Extract the [x, y] coordinate from the center of the cell holding the provided text.  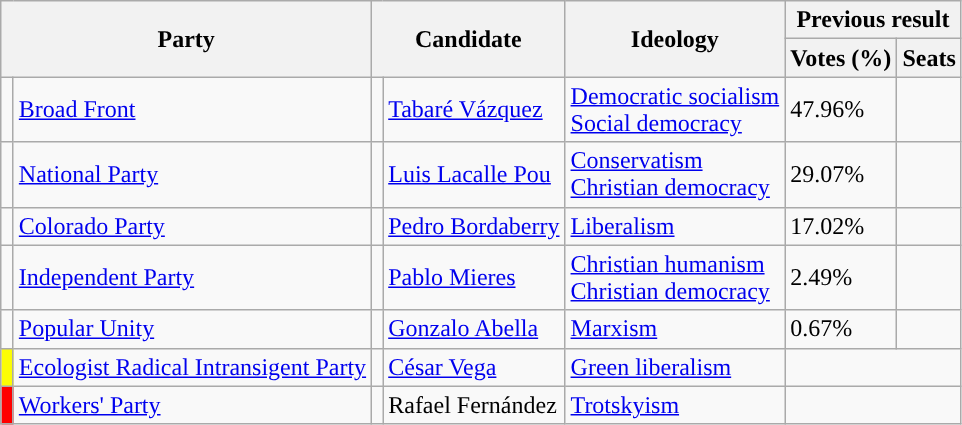
Pablo Mieres [474, 278]
Broad Front [192, 110]
Marxism [675, 329]
Ideology [675, 39]
2.49% [841, 278]
Previous result [874, 20]
Independent Party [192, 278]
ConservatismChristian democracy [675, 174]
Democratic socialismSocial democracy [675, 110]
Gonzalo Abella [474, 329]
Votes (%) [841, 58]
National Party [192, 174]
47.96% [841, 110]
Rafael Fernández [474, 405]
César Vega [474, 367]
Trotskyism [675, 405]
Luis Lacalle Pou [474, 174]
Ecologist Radical Intransigent Party [192, 367]
Workers' Party [192, 405]
17.02% [841, 226]
Pedro Bordaberry [474, 226]
Candidate [468, 39]
Seats [929, 58]
0.67% [841, 329]
Party [186, 39]
Colorado Party [192, 226]
Liberalism [675, 226]
Christian humanismChristian democracy [675, 278]
Popular Unity [192, 329]
Green liberalism [675, 367]
29.07% [841, 174]
Tabaré Vázquez [474, 110]
